Capture the cell that displays the provided text and extract its [x, y] central coordinate. 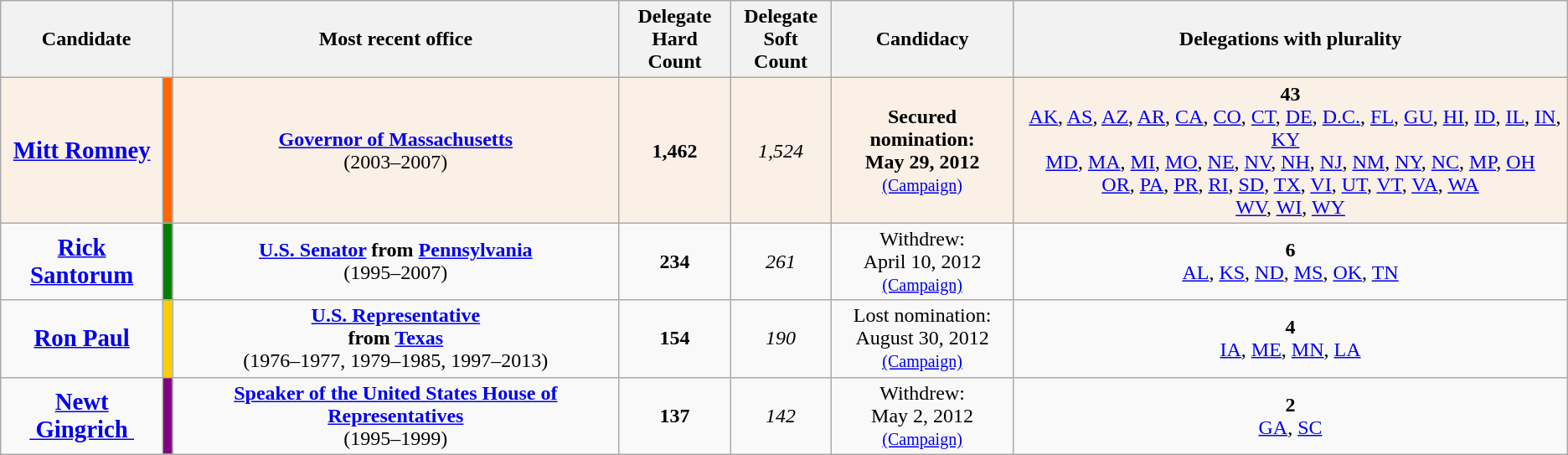
Withdrew:April 10, 2012(Campaign) [921, 261]
Secured nomination: May 29, 2012(Campaign) [921, 151]
154 [675, 339]
Governor of Massachusetts(2003–2007) [396, 151]
1,462 [675, 151]
234 [675, 261]
Rick Santorum [82, 261]
2GA, SC [1290, 416]
Lost nomination: August 30, 2012(Campaign) [921, 339]
261 [781, 261]
Ron Paul [82, 339]
Withdrew: May 2, 2012(Campaign) [921, 416]
Most recent office [396, 39]
U.S. Senator from Pennsylvania (1995–2007) [396, 261]
Candidate [87, 39]
137 [675, 416]
Mitt Romney [82, 151]
142 [781, 416]
6 AL, KS, ND, MS, OK, TN [1290, 261]
Delegations with plurality [1290, 39]
Newt Gingrich [82, 416]
U.S. Representative from Texas(1976–1977, 1979–1985, 1997–2013) [396, 339]
Candidacy [921, 39]
DelegateSoft Count [781, 39]
Speaker of the United States House of Representatives(1995–1999) [396, 416]
1,524 [781, 151]
DelegateHard Count [675, 39]
190 [781, 339]
4IA, ME, MN, LA [1290, 339]
